Output the [x, y] coordinate of the center of the cell containing the given text.  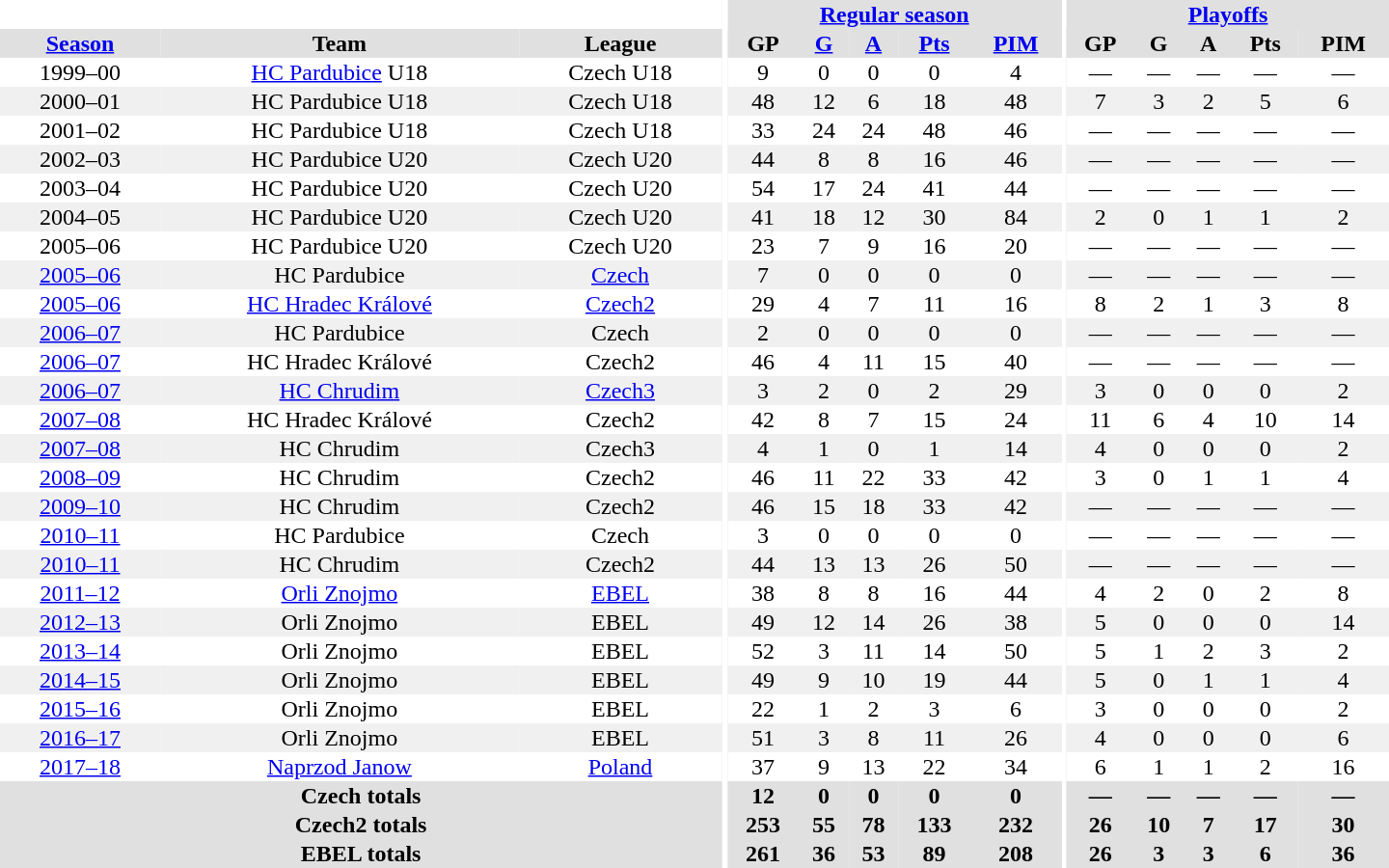
23 [763, 246]
53 [874, 854]
Regular season [894, 14]
2013–14 [80, 651]
232 [1017, 825]
2000–01 [80, 101]
Poland [620, 767]
League [620, 43]
34 [1017, 767]
261 [763, 854]
2016–17 [80, 738]
40 [1017, 362]
51 [763, 738]
2017–18 [80, 767]
2015–16 [80, 709]
2008–09 [80, 477]
EBEL totals [361, 854]
37 [763, 767]
Season [80, 43]
Naprzod Janow [340, 767]
208 [1017, 854]
Czech2 totals [361, 825]
2002–03 [80, 159]
2012–13 [80, 622]
2003–04 [80, 188]
2009–10 [80, 506]
54 [763, 188]
52 [763, 651]
Team [340, 43]
2004–05 [80, 217]
1999–00 [80, 72]
2014–15 [80, 680]
2001–02 [80, 130]
2011–12 [80, 593]
84 [1017, 217]
78 [874, 825]
19 [934, 680]
133 [934, 825]
Czech totals [361, 796]
89 [934, 854]
20 [1017, 246]
55 [824, 825]
Playoffs [1228, 14]
253 [763, 825]
